Return the (X, Y) coordinate for the center point of the cell that contains the specified text.  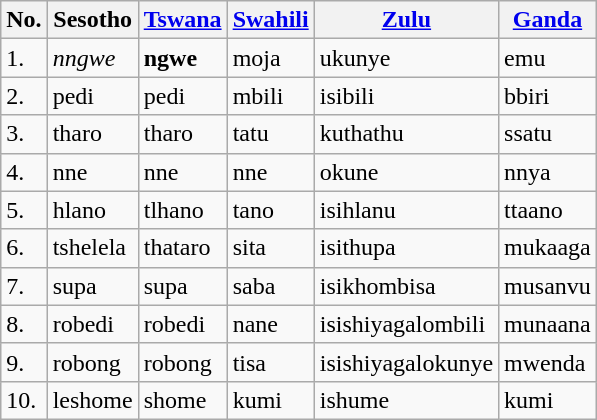
isihlanu (406, 210)
mukaaga (548, 248)
nngwe (92, 58)
4. (24, 172)
7. (24, 286)
bbiri (548, 96)
leshome (92, 400)
mbili (270, 96)
munaana (548, 324)
kuthathu (406, 134)
No. (24, 20)
1. (24, 58)
tshelela (92, 248)
musanvu (548, 286)
saba (270, 286)
ngwe (182, 58)
tano (270, 210)
nane (270, 324)
2. (24, 96)
isithupa (406, 248)
tisa (270, 362)
moja (270, 58)
isishiyagalombili (406, 324)
emu (548, 58)
shome (182, 400)
tlhano (182, 210)
3. (24, 134)
ishume (406, 400)
isibili (406, 96)
Swahili (270, 20)
Zulu (406, 20)
ukunye (406, 58)
tatu (270, 134)
isishiyagalokunye (406, 362)
thataro (182, 248)
sita (270, 248)
isikhombisa (406, 286)
mwenda (548, 362)
5. (24, 210)
nnya (548, 172)
hlano (92, 210)
9. (24, 362)
okune (406, 172)
Sesotho (92, 20)
Ganda (548, 20)
ssatu (548, 134)
Tswana (182, 20)
ttaano (548, 210)
8. (24, 324)
6. (24, 248)
10. (24, 400)
